Output the (X, Y) coordinate of the center of the cell containing the given text.  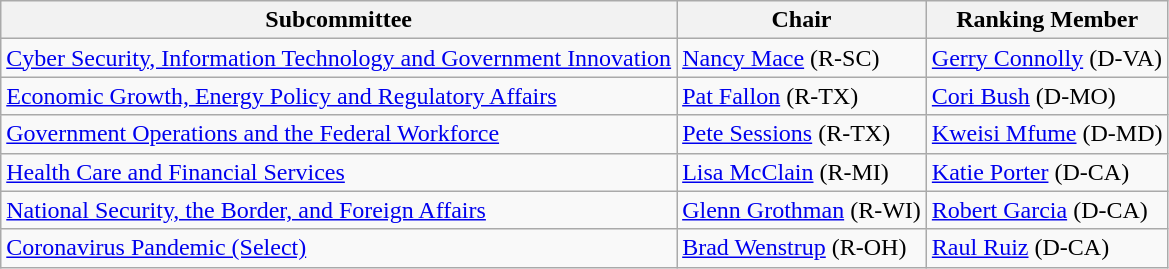
Health Care and Financial Services (339, 172)
Ranking Member (1047, 20)
Cyber Security, Information Technology and Government Innovation (339, 58)
National Security, the Border, and Foreign Affairs (339, 210)
Subcommittee (339, 20)
Lisa McClain (R-MI) (802, 172)
Coronavirus Pandemic (Select) (339, 248)
Katie Porter (D-CA) (1047, 172)
Economic Growth, Energy Policy and Regulatory Affairs (339, 96)
Pete Sessions (R-TX) (802, 134)
Pat Fallon (R-TX) (802, 96)
Brad Wenstrup (R-OH) (802, 248)
Cori Bush (D-MO) (1047, 96)
Robert Garcia (D-CA) (1047, 210)
Raul Ruiz (D-CA) (1047, 248)
Gerry Connolly (D-VA) (1047, 58)
Nancy Mace (R-SC) (802, 58)
Glenn Grothman (R-WI) (802, 210)
Government Operations and the Federal Workforce (339, 134)
Chair (802, 20)
Kweisi Mfume (D-MD) (1047, 134)
